Detect which cell encompasses the target text, then output its (X, Y) center coordinate. 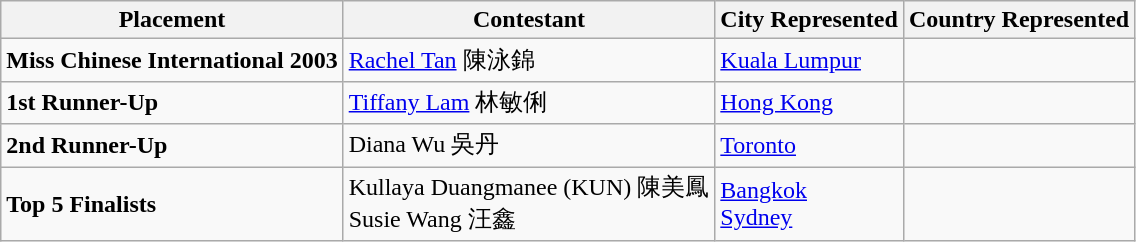
Kuala Lumpur (810, 60)
Country Represented (1018, 20)
Tiffany Lam 林敏俐 (529, 102)
Rachel Tan 陳泳錦 (529, 60)
Hong Kong (810, 102)
Top 5 Finalists (172, 203)
BangkokSydney (810, 203)
Placement (172, 20)
Contestant (529, 20)
City Represented (810, 20)
Diana Wu 吳丹 (529, 146)
Toronto (810, 146)
Kullaya Duangmanee (KUN) 陳美鳳Susie Wang 汪鑫 (529, 203)
1st Runner-Up (172, 102)
Miss Chinese International 2003 (172, 60)
2nd Runner-Up (172, 146)
